Determine the (x, y) coordinate at the center of the cell enclosing the given text.  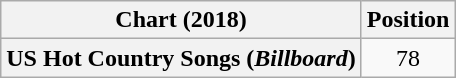
US Hot Country Songs (Billboard) (181, 58)
78 (408, 58)
Position (408, 20)
Chart (2018) (181, 20)
